Return (x, y) of the center of cell containing provided text 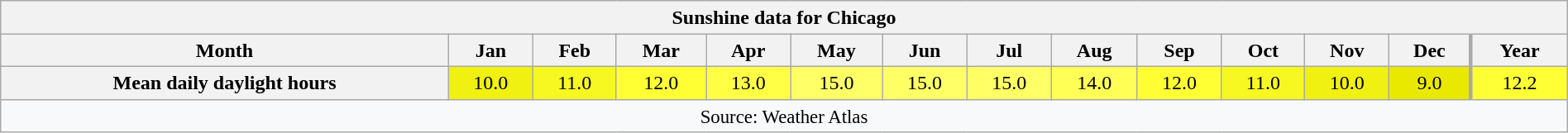
Apr (748, 50)
14.0 (1094, 83)
Mean daily daylight hours (225, 83)
Source: Weather Atlas (784, 116)
Sunshine data for Chicago (784, 17)
9.0 (1431, 83)
Feb (574, 50)
Year (1518, 50)
May (837, 50)
Aug (1094, 50)
12.2 (1518, 83)
Sep (1179, 50)
Mar (662, 50)
Nov (1347, 50)
13.0 (748, 83)
Jun (925, 50)
Jul (1009, 50)
Dec (1431, 50)
Oct (1263, 50)
Jan (490, 50)
Month (225, 50)
